Locate the cell with the specified text and output its (X, Y) center coordinate. 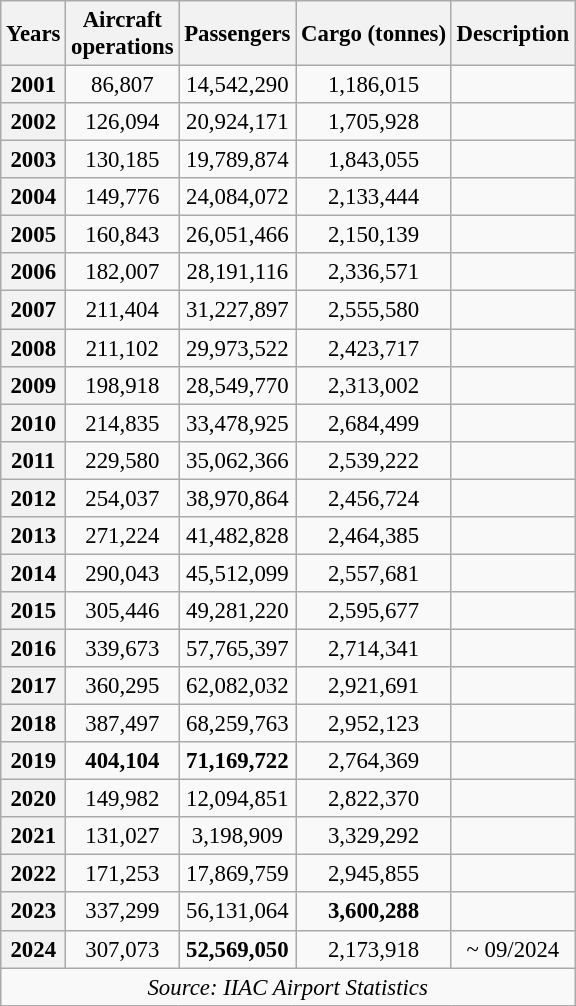
2009 (34, 385)
2006 (34, 273)
3,600,288 (374, 912)
20,924,171 (238, 122)
182,007 (122, 273)
Aircraftoperations (122, 34)
171,253 (122, 874)
12,094,851 (238, 799)
2004 (34, 197)
2,423,717 (374, 348)
2,539,222 (374, 460)
229,580 (122, 460)
2010 (34, 423)
337,299 (122, 912)
1,843,055 (374, 160)
2014 (34, 573)
2,822,370 (374, 799)
2020 (34, 799)
2007 (34, 310)
271,224 (122, 536)
Description (512, 34)
~ 09/2024 (512, 949)
2017 (34, 686)
1,705,928 (374, 122)
Years (34, 34)
198,918 (122, 385)
387,497 (122, 724)
2011 (34, 460)
211,102 (122, 348)
35,062,366 (238, 460)
290,043 (122, 573)
339,673 (122, 648)
2,173,918 (374, 949)
2012 (34, 498)
2,714,341 (374, 648)
160,843 (122, 235)
2023 (34, 912)
2016 (34, 648)
17,869,759 (238, 874)
2022 (34, 874)
Cargo (tonnes) (374, 34)
2,133,444 (374, 197)
86,807 (122, 85)
2,555,580 (374, 310)
38,970,864 (238, 498)
307,073 (122, 949)
149,982 (122, 799)
2018 (34, 724)
56,131,064 (238, 912)
2021 (34, 836)
404,104 (122, 761)
2002 (34, 122)
3,329,292 (374, 836)
2,945,855 (374, 874)
31,227,897 (238, 310)
2008 (34, 348)
29,973,522 (238, 348)
2,921,691 (374, 686)
2001 (34, 85)
2005 (34, 235)
33,478,925 (238, 423)
126,094 (122, 122)
Source: IIAC Airport Statistics (288, 987)
254,037 (122, 498)
131,027 (122, 836)
24,084,072 (238, 197)
2,684,499 (374, 423)
1,186,015 (374, 85)
52,569,050 (238, 949)
211,404 (122, 310)
149,776 (122, 197)
2019 (34, 761)
2,150,139 (374, 235)
214,835 (122, 423)
2,952,123 (374, 724)
2,313,002 (374, 385)
2,464,385 (374, 536)
28,191,116 (238, 273)
49,281,220 (238, 611)
28,549,770 (238, 385)
71,169,722 (238, 761)
2,595,677 (374, 611)
2024 (34, 949)
2,764,369 (374, 761)
45,512,099 (238, 573)
2,456,724 (374, 498)
360,295 (122, 686)
3,198,909 (238, 836)
62,082,032 (238, 686)
305,446 (122, 611)
68,259,763 (238, 724)
41,482,828 (238, 536)
130,185 (122, 160)
2,557,681 (374, 573)
19,789,874 (238, 160)
2,336,571 (374, 273)
14,542,290 (238, 85)
57,765,397 (238, 648)
2015 (34, 611)
26,051,466 (238, 235)
2003 (34, 160)
2013 (34, 536)
Passengers (238, 34)
